Find where the given text appears and provide that cell's center as [X, Y] coordinate. 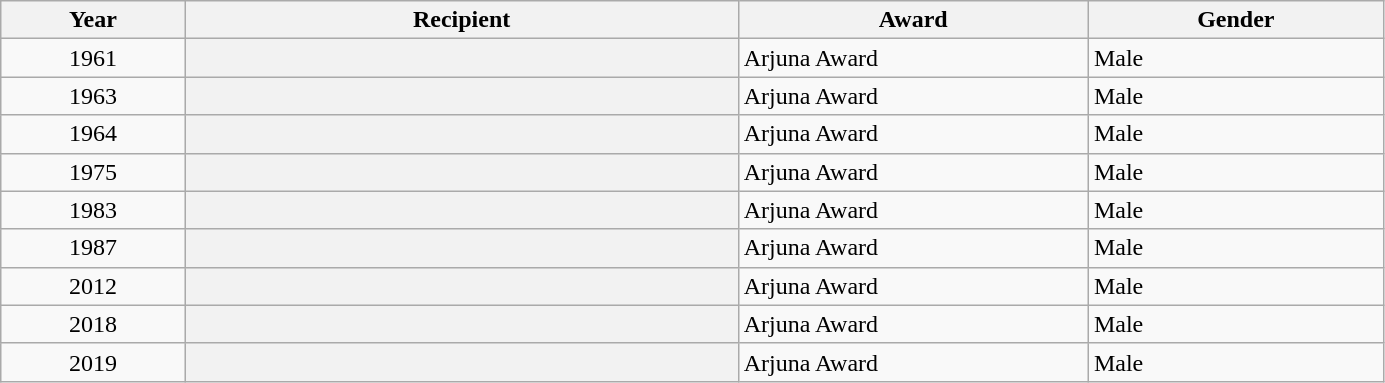
Gender [1236, 20]
1963 [93, 96]
Year [93, 20]
1975 [93, 172]
Award [913, 20]
2012 [93, 286]
1987 [93, 248]
1964 [93, 134]
1983 [93, 210]
2018 [93, 324]
2019 [93, 362]
1961 [93, 58]
Recipient [462, 20]
